From the cell containing the given text, extract its center point as (X, Y) coordinate. 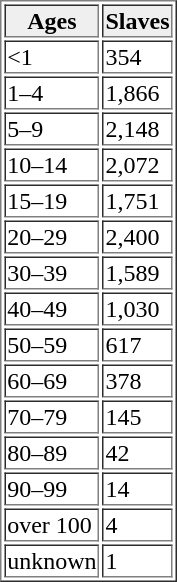
50–59 (52, 344)
unknown (52, 560)
<1 (52, 56)
145 (137, 416)
40–49 (52, 308)
2,072 (137, 164)
42 (137, 452)
14 (137, 488)
20–29 (52, 236)
1,866 (137, 92)
90–99 (52, 488)
over 100 (52, 524)
1,030 (137, 308)
4 (137, 524)
378 (137, 380)
Slaves (137, 20)
80–89 (52, 452)
30–39 (52, 272)
2,400 (137, 236)
5–9 (52, 128)
617 (137, 344)
1–4 (52, 92)
15–19 (52, 200)
60–69 (52, 380)
354 (137, 56)
2,148 (137, 128)
Ages (52, 20)
1 (137, 560)
1,589 (137, 272)
70–79 (52, 416)
1,751 (137, 200)
10–14 (52, 164)
